Provide the [X, Y] coordinate of the cell's center where the given text is located.  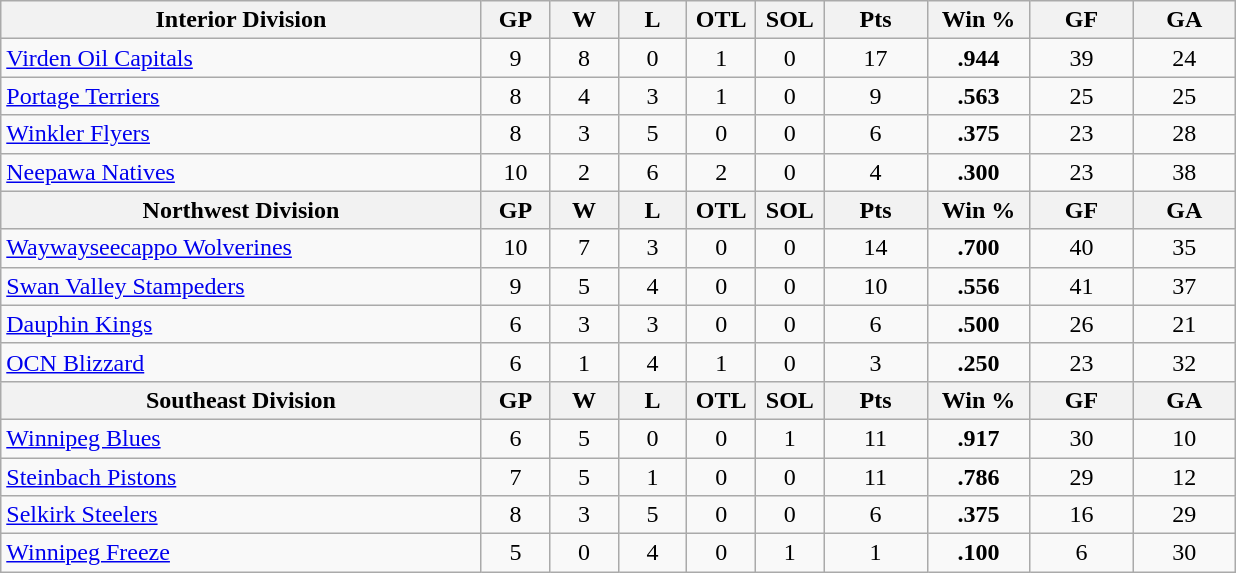
Interior Division [241, 20]
21 [1184, 324]
Swan Valley Stampeders [241, 286]
32 [1184, 362]
Southeast Division [241, 400]
Portage Terriers [241, 96]
40 [1082, 248]
26 [1082, 324]
.563 [978, 96]
Neepawa Natives [241, 172]
16 [1082, 515]
.300 [978, 172]
35 [1184, 248]
41 [1082, 286]
Virden Oil Capitals [241, 58]
OCN Blizzard [241, 362]
.700 [978, 248]
Winnipeg Freeze [241, 553]
.500 [978, 324]
.556 [978, 286]
.250 [978, 362]
39 [1082, 58]
Northwest Division [241, 210]
28 [1184, 134]
.944 [978, 58]
12 [1184, 477]
24 [1184, 58]
Dauphin Kings [241, 324]
.917 [978, 438]
Winkler Flyers [241, 134]
Waywayseecappo Wolverines [241, 248]
14 [876, 248]
17 [876, 58]
Winnipeg Blues [241, 438]
Selkirk Steelers [241, 515]
.786 [978, 477]
38 [1184, 172]
.100 [978, 553]
Steinbach Pistons [241, 477]
37 [1184, 286]
